Identify which cell holds the provided text, then report its (x, y) central coordinate. 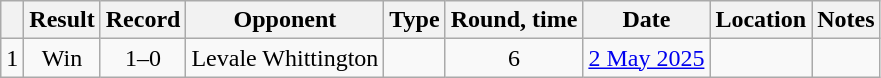
Round, time (514, 20)
Result (62, 20)
Notes (846, 20)
Win (62, 58)
Date (646, 20)
Type (414, 20)
1 (12, 58)
Levale Whittington (285, 58)
2 May 2025 (646, 58)
6 (514, 58)
Location (761, 20)
1–0 (143, 58)
Record (143, 20)
Opponent (285, 20)
